For the text-containing cell, return its midpoint in (x, y) coordinate format. 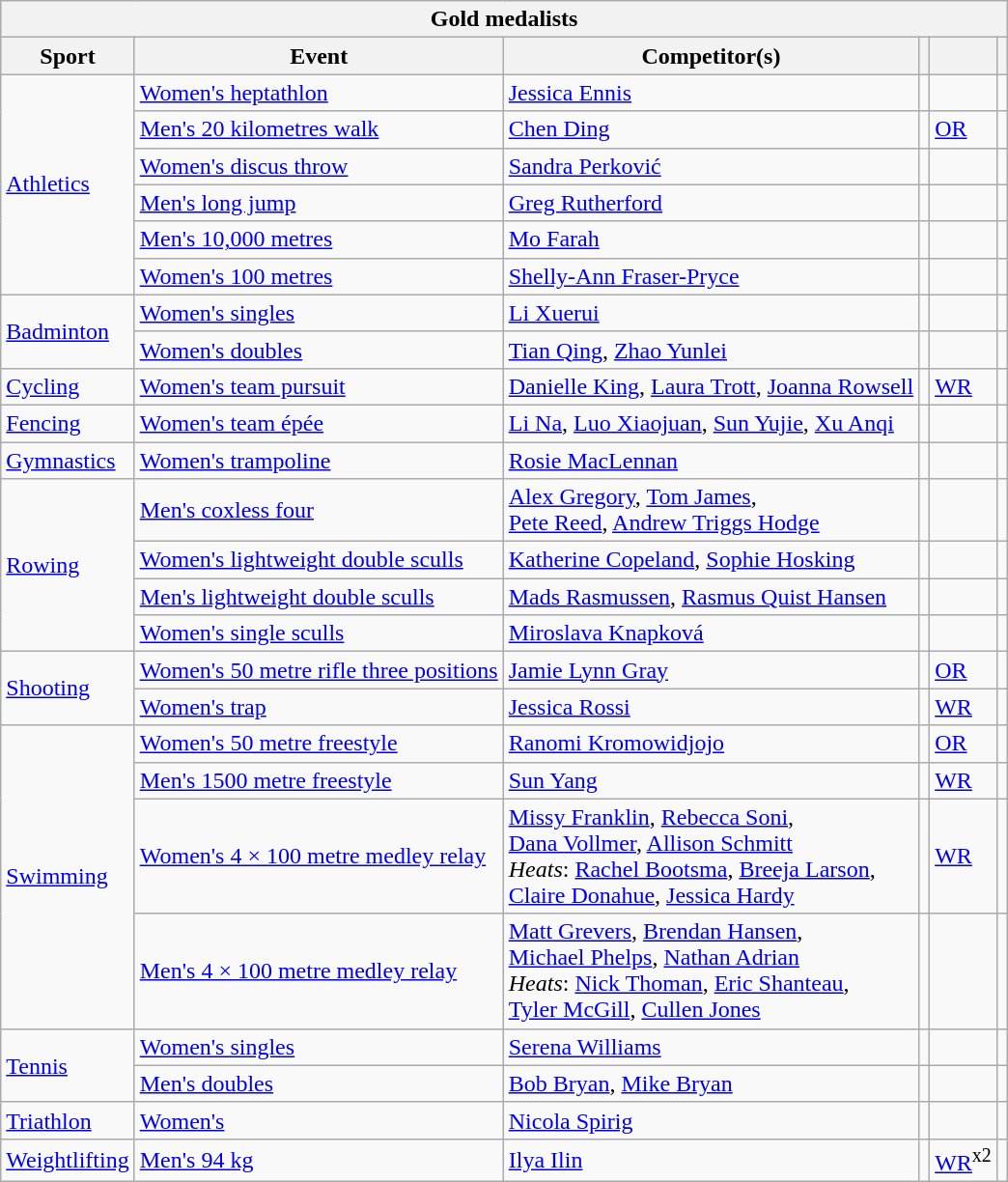
WRx2 (964, 1161)
Sport (68, 56)
Competitor(s) (711, 56)
Women's 50 metre freestyle (319, 744)
Athletics (68, 184)
Serena Williams (711, 1047)
Nicola Spirig (711, 1120)
Chen Ding (711, 129)
Miroslava Knapková (711, 633)
Men's 20 kilometres walk (319, 129)
Triathlon (68, 1120)
Gold medalists (504, 19)
Men's coxless four (319, 510)
Sandra Perković (711, 166)
Shelly-Ann Fraser-Pryce (711, 276)
Women's discus throw (319, 166)
Jessica Rossi (711, 707)
Weightlifting (68, 1161)
Katherine Copeland, Sophie Hosking (711, 560)
Alex Gregory, Tom James,Pete Reed, Andrew Triggs Hodge (711, 510)
Danielle King, Laura Trott, Joanna Rowsell (711, 386)
Swimming (68, 877)
Men's long jump (319, 203)
Fencing (68, 423)
Women's 100 metres (319, 276)
Li Xuerui (711, 313)
Mads Rasmussen, Rasmus Quist Hansen (711, 597)
Men's doubles (319, 1083)
Bob Bryan, Mike Bryan (711, 1083)
Women's heptathlon (319, 93)
Badminton (68, 331)
Men's 1500 metre freestyle (319, 780)
Matt Grevers, Brendan Hansen,Michael Phelps, Nathan AdrianHeats: Nick Thoman, Eric Shanteau,Tyler McGill, Cullen Jones (711, 971)
Women's team épée (319, 423)
Women's 4 × 100 metre medley relay (319, 856)
Men's 4 × 100 metre medley relay (319, 971)
Women's doubles (319, 350)
Women's single sculls (319, 633)
Mo Farah (711, 239)
Ranomi Kromowidjojo (711, 744)
Jamie Lynn Gray (711, 670)
Women's 50 metre rifle three positions (319, 670)
Sun Yang (711, 780)
Men's lightweight double sculls (319, 597)
Men's 94 kg (319, 1161)
Event (319, 56)
Women's trampoline (319, 461)
Gymnastics (68, 461)
Jessica Ennis (711, 93)
Rowing (68, 566)
Li Na, Luo Xiaojuan, Sun Yujie, Xu Anqi (711, 423)
Missy Franklin, Rebecca Soni,Dana Vollmer, Allison SchmittHeats: Rachel Bootsma, Breeja Larson,Claire Donahue, Jessica Hardy (711, 856)
Greg Rutherford (711, 203)
Men's 10,000 metres (319, 239)
Rosie MacLennan (711, 461)
Ilya Ilin (711, 1161)
Women's (319, 1120)
Tennis (68, 1065)
Tian Qing, Zhao Yunlei (711, 350)
Shooting (68, 689)
Women's team pursuit (319, 386)
Women's trap (319, 707)
Cycling (68, 386)
Women's lightweight double sculls (319, 560)
